Return [x, y] of the center of cell containing provided text 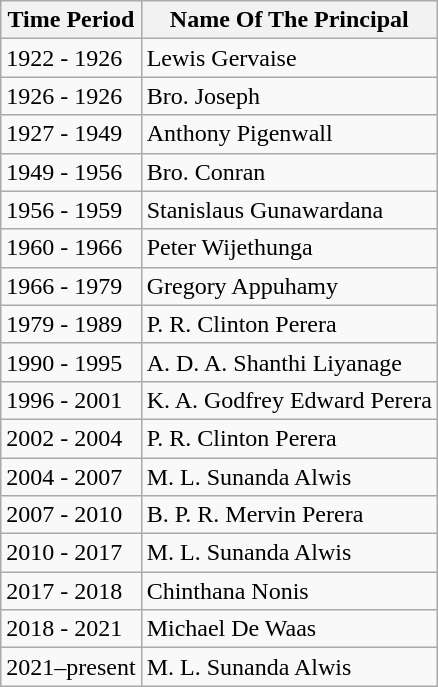
1996 - 2001 [71, 400]
Bro. Joseph [289, 96]
2021–present [71, 667]
2018 - 2021 [71, 629]
Bro. Conran [289, 172]
Time Period [71, 20]
1960 - 1966 [71, 248]
1966 - 1979 [71, 286]
1990 - 1995 [71, 362]
2002 - 2004 [71, 438]
2017 - 2018 [71, 591]
A. D. A. Shanthi Liyanage [289, 362]
1927 - 1949 [71, 134]
Gregory Appuhamy [289, 286]
1956 - 1959 [71, 210]
2004 - 2007 [71, 477]
1926 - 1926 [71, 96]
Peter Wijethunga [289, 248]
Michael De Waas [289, 629]
Lewis Gervaise [289, 58]
2007 - 2010 [71, 515]
Stanislaus Gunawardana [289, 210]
B. P. R. Mervin Perera [289, 515]
1979 - 1989 [71, 324]
1922 - 1926 [71, 58]
Name Of The Principal [289, 20]
Chinthana Nonis [289, 591]
1949 - 1956 [71, 172]
Anthony Pigenwall [289, 134]
K. A. Godfrey Edward Perera [289, 400]
2010 - 2017 [71, 553]
